Locate the cell with the specified text and output its (X, Y) center coordinate. 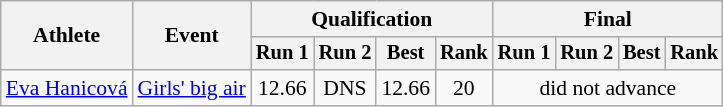
did not advance (608, 88)
DNS (346, 88)
20 (464, 88)
Athlete (67, 36)
Qualification (372, 19)
Final (608, 19)
Girls' big air (192, 88)
Eva Hanicová (67, 88)
Event (192, 36)
